Scan for the cell matching the given text and deliver its [x, y] coordinate at center. 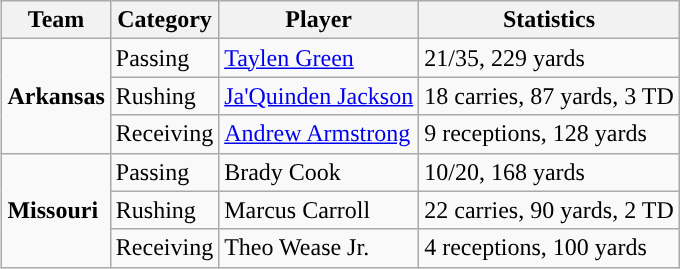
Theo Wease Jr. [319, 248]
9 receptions, 128 yards [550, 134]
Missouri [56, 210]
Player [319, 20]
Arkansas [56, 96]
21/35, 229 yards [550, 58]
Category [164, 20]
Andrew Armstrong [319, 134]
22 carries, 90 yards, 2 TD [550, 210]
Taylen Green [319, 58]
Marcus Carroll [319, 210]
Team [56, 20]
4 receptions, 100 yards [550, 248]
18 carries, 87 yards, 3 TD [550, 96]
10/20, 168 yards [550, 172]
Ja'Quinden Jackson [319, 96]
Statistics [550, 20]
Brady Cook [319, 172]
